Determine the [X, Y] coordinate at the center of the cell enclosing the given text.  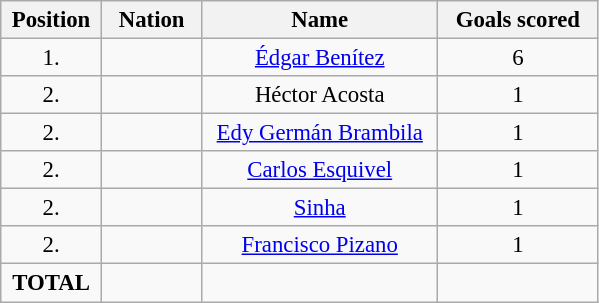
Francisco Pizano [320, 245]
Carlos Esquivel [320, 170]
Position [52, 20]
Édgar Benítez [320, 58]
Sinha [320, 208]
Name [320, 20]
Goals scored [518, 20]
Edy Germán Brambila [320, 133]
1. [52, 58]
6 [518, 58]
TOTAL [52, 283]
Héctor Acosta [320, 95]
Nation [152, 20]
